Locate the cell with the specified text and output its (X, Y) center coordinate. 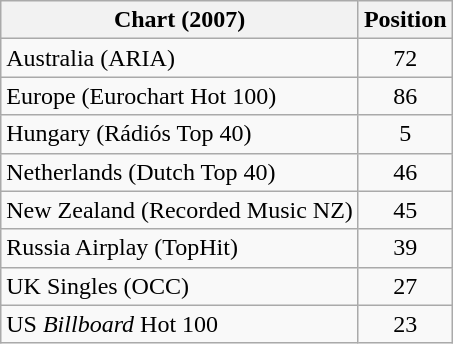
Australia (ARIA) (180, 58)
72 (405, 58)
39 (405, 248)
46 (405, 172)
Russia Airplay (TopHit) (180, 248)
Netherlands (Dutch Top 40) (180, 172)
US Billboard Hot 100 (180, 324)
Position (405, 20)
45 (405, 210)
Europe (Eurochart Hot 100) (180, 96)
5 (405, 134)
23 (405, 324)
Hungary (Rádiós Top 40) (180, 134)
UK Singles (OCC) (180, 286)
Chart (2007) (180, 20)
27 (405, 286)
New Zealand (Recorded Music NZ) (180, 210)
86 (405, 96)
